Extract the [X, Y] coordinate from the center of the cell holding the provided text.  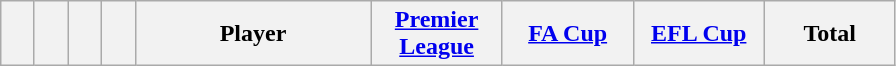
Premier League [436, 34]
FA Cup [568, 34]
Player [253, 34]
EFL Cup [698, 34]
Total [830, 34]
